Detect which cell encompasses the target text, then output its (x, y) center coordinate. 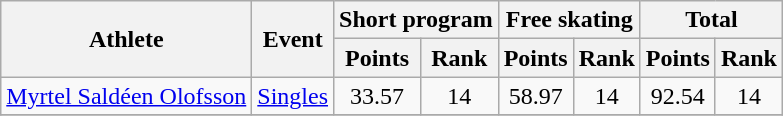
Athlete (126, 39)
Event (293, 39)
92.54 (678, 96)
Free skating (569, 20)
Short program (416, 20)
58.97 (536, 96)
Myrtel Saldéen Olofsson (126, 96)
33.57 (378, 96)
Total (711, 20)
Singles (293, 96)
